Find where the given text appears and provide that cell's center as [x, y] coordinate. 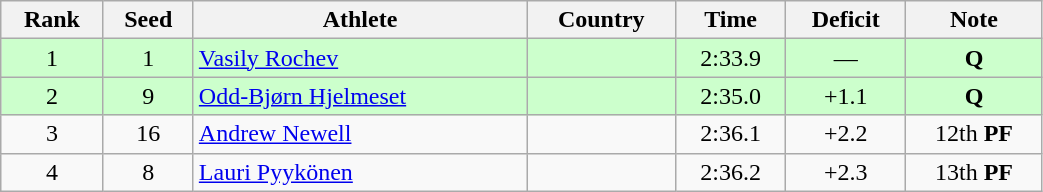
9 [148, 96]
12th PF [974, 134]
13th PF [974, 172]
Vasily Rochev [360, 58]
16 [148, 134]
2:33.9 [731, 58]
+2.3 [846, 172]
2:35.0 [731, 96]
Seed [148, 20]
Note [974, 20]
3 [52, 134]
8 [148, 172]
Andrew Newell [360, 134]
Country [602, 20]
Deficit [846, 20]
2 [52, 96]
Time [731, 20]
4 [52, 172]
+2.2 [846, 134]
Athlete [360, 20]
2:36.1 [731, 134]
Lauri Pyykönen [360, 172]
2:36.2 [731, 172]
+1.1 [846, 96]
— [846, 58]
Rank [52, 20]
Odd-Bjørn Hjelmeset [360, 96]
